Identify which cell holds the provided text, then report its [X, Y] central coordinate. 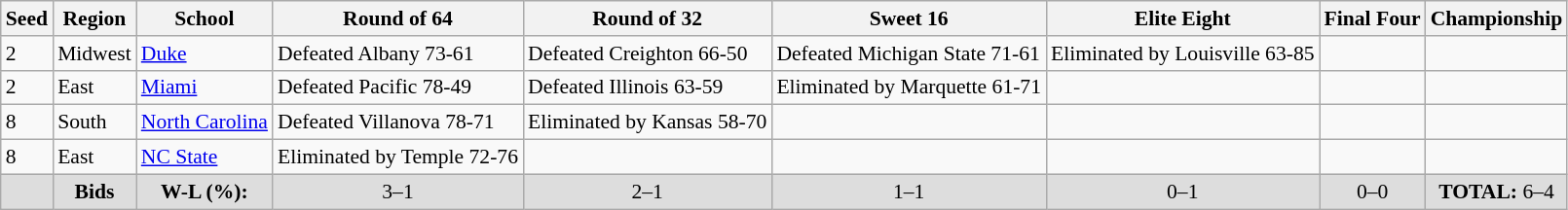
Final Four [1373, 18]
School [205, 18]
Eliminated by Louisville 63-85 [1182, 53]
Eliminated by Marquette 61-71 [909, 87]
Defeated Michigan State 71-61 [909, 53]
North Carolina [205, 122]
Eliminated by Temple 72-76 [397, 157]
Defeated Creighton 66-50 [647, 53]
1–1 [909, 192]
Championship [1497, 18]
Round of 64 [397, 18]
Seed [27, 18]
0–0 [1373, 192]
Bids [94, 192]
Midwest [94, 53]
South [94, 122]
3–1 [397, 192]
Miami [205, 87]
W-L (%): [205, 192]
Duke [205, 53]
0–1 [1182, 192]
Defeated Albany 73-61 [397, 53]
Defeated Villanova 78-71 [397, 122]
Elite Eight [1182, 18]
TOTAL: 6–4 [1497, 192]
Defeated Illinois 63-59 [647, 87]
Region [94, 18]
Eliminated by Kansas 58-70 [647, 122]
Round of 32 [647, 18]
NC State [205, 157]
Sweet 16 [909, 18]
Defeated Pacific 78-49 [397, 87]
2–1 [647, 192]
